Output the [X, Y] coordinate of the center of the cell containing the given text.  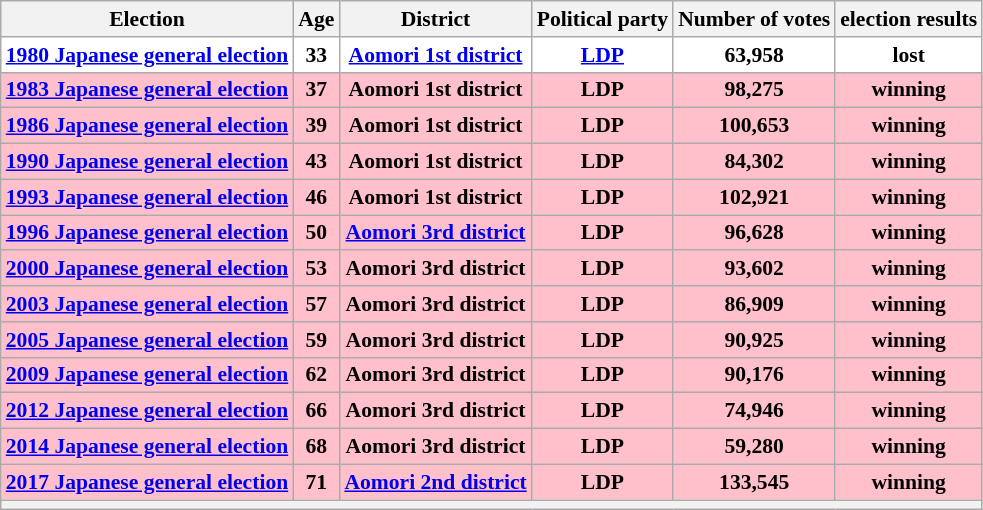
59,280 [754, 447]
53 [316, 269]
District [435, 19]
election results [908, 19]
71 [316, 482]
1983 Japanese general election [147, 90]
100,653 [754, 126]
2003 Japanese general election [147, 304]
2012 Japanese general election [147, 411]
Age [316, 19]
63,958 [754, 55]
2000 Japanese general election [147, 269]
84,302 [754, 162]
90,176 [754, 375]
2017 Japanese general election [147, 482]
39 [316, 126]
Aomori 2nd district [435, 482]
33 [316, 55]
2014 Japanese general election [147, 447]
1980 Japanese general election [147, 55]
62 [316, 375]
46 [316, 197]
Political party [602, 19]
102,921 [754, 197]
1990 Japanese general election [147, 162]
1986 Japanese general election [147, 126]
1996 Japanese general election [147, 233]
68 [316, 447]
Election [147, 19]
93,602 [754, 269]
37 [316, 90]
59 [316, 340]
lost [908, 55]
57 [316, 304]
96,628 [754, 233]
2009 Japanese general election [147, 375]
133,545 [754, 482]
90,925 [754, 340]
86,909 [754, 304]
66 [316, 411]
50 [316, 233]
2005 Japanese general election [147, 340]
Number of votes [754, 19]
43 [316, 162]
98,275 [754, 90]
1993 Japanese general election [147, 197]
74,946 [754, 411]
